Return the (x, y) coordinate for the center point of the cell that contains the specified text.  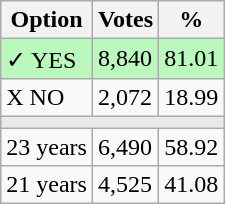
58.92 (192, 147)
8,840 (125, 59)
✓ YES (47, 59)
41.08 (192, 185)
21 years (47, 185)
2,072 (125, 97)
X NO (47, 97)
18.99 (192, 97)
81.01 (192, 59)
4,525 (125, 185)
6,490 (125, 147)
23 years (47, 147)
Option (47, 20)
Votes (125, 20)
% (192, 20)
